Identify which cell holds the provided text, then report its (X, Y) central coordinate. 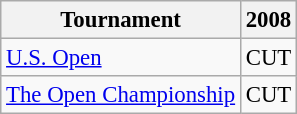
The Open Championship (121, 95)
U.S. Open (121, 58)
Tournament (121, 20)
2008 (268, 20)
